For the text-containing cell, return its midpoint in [X, Y] coordinate format. 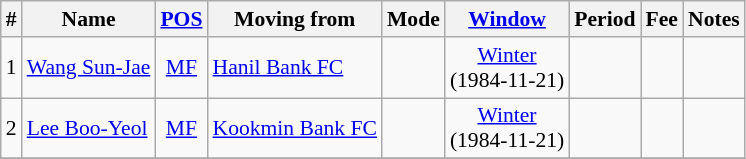
Lee Boo-Yeol [89, 128]
Name [89, 19]
Period [604, 19]
Kookmin Bank FC [294, 128]
Moving from [294, 19]
POS [181, 19]
Mode [414, 19]
Window [507, 19]
Notes [714, 19]
# [12, 19]
2 [12, 128]
Fee [662, 19]
Hanil Bank FC [294, 68]
1 [12, 68]
Wang Sun-Jae [89, 68]
